Scan for the cell matching the given text and deliver its (x, y) coordinate at center. 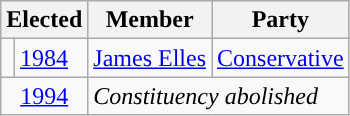
Conservative (281, 58)
Member (150, 20)
Elected (44, 20)
1994 (44, 96)
Party (281, 20)
1984 (50, 58)
Constituency abolished (218, 96)
James Elles (150, 58)
